Identify which cell holds the provided text, then report its [X, Y] central coordinate. 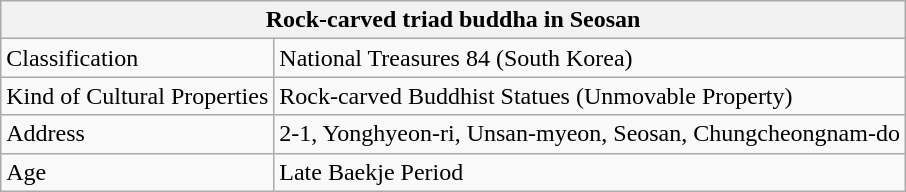
Address [138, 134]
2-1, Yonghyeon-ri, Unsan-myeon, Seosan, Chungcheongnam-do [590, 134]
Kind of Cultural Properties [138, 96]
Rock-carved Buddhist Statues (Unmovable Property) [590, 96]
Classification [138, 58]
Late Baekje Period [590, 172]
Rock-carved triad buddha in Seosan [454, 20]
National Treasures 84 (South Korea) [590, 58]
Age [138, 172]
